Search for the cell housing the specified text and yield its (X, Y) center coordinate. 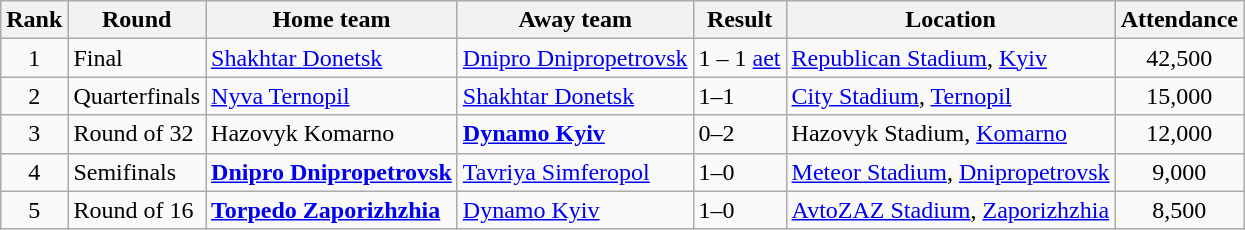
Attendance (1179, 20)
Final (137, 58)
Away team (575, 20)
42,500 (1179, 58)
Hazovyk Komarno (332, 134)
15,000 (1179, 96)
0–2 (740, 134)
Torpedo Zaporizhzhia (332, 210)
Round of 32 (137, 134)
2 (34, 96)
Semifinals (137, 172)
Rank (34, 20)
8,500 (1179, 210)
Quarterfinals (137, 96)
1 (34, 58)
AvtoZAZ Stadium, Zaporizhzhia (950, 210)
12,000 (1179, 134)
1 – 1 aet (740, 58)
Round (137, 20)
1–1 (740, 96)
Hazovyk Stadium, Komarno (950, 134)
3 (34, 134)
Round of 16 (137, 210)
9,000 (1179, 172)
5 (34, 210)
City Stadium, Ternopil (950, 96)
Meteor Stadium, Dnipropetrovsk (950, 172)
Tavriya Simferopol (575, 172)
4 (34, 172)
Result (740, 20)
Nyva Ternopil (332, 96)
Republican Stadium, Kyiv (950, 58)
Location (950, 20)
Home team (332, 20)
